Return [x, y] of the center of cell containing provided text 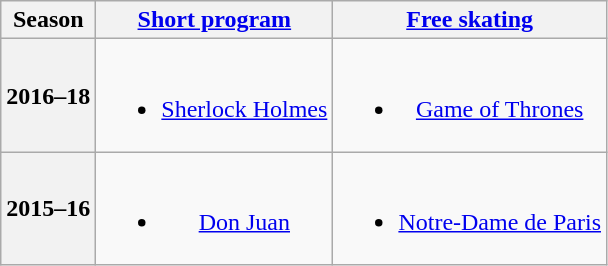
2015–16 [48, 208]
Notre-Dame de Paris [470, 208]
Don Juan [214, 208]
2016–18 [48, 96]
Game of Thrones [470, 96]
Sherlock Holmes [214, 96]
Season [48, 20]
Short program [214, 20]
Free skating [470, 20]
